Pinpoint the cell where the given text exists, returning its (X, Y) midpoint coordinate. 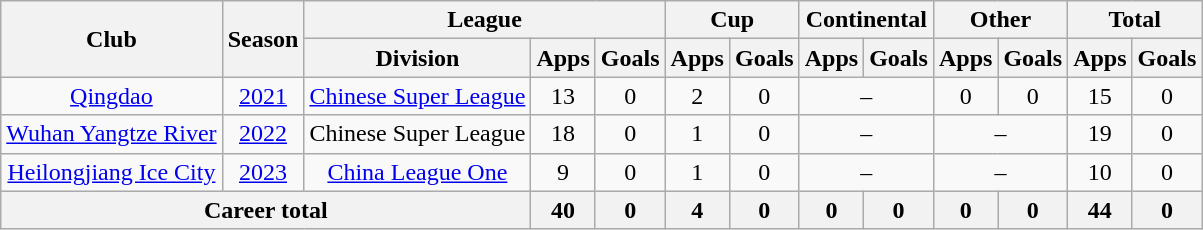
9 (563, 172)
Career total (266, 210)
13 (563, 96)
40 (563, 210)
2 (697, 96)
15 (1100, 96)
44 (1100, 210)
Continental (866, 20)
Heilongjiang Ice City (112, 172)
4 (697, 210)
10 (1100, 172)
18 (563, 134)
Wuhan Yangtze River (112, 134)
19 (1100, 134)
2021 (263, 96)
2022 (263, 134)
Division (418, 58)
Total (1135, 20)
Other (1000, 20)
Cup (732, 20)
China League One (418, 172)
Season (263, 39)
Qingdao (112, 96)
League (484, 20)
2023 (263, 172)
Club (112, 39)
